Return the (X, Y) coordinate for the center point of the cell that contains the specified text.  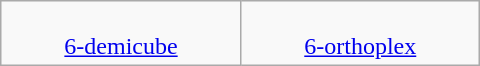
6-demicube (122, 34)
6-orthoplex (360, 34)
